Search for the cell housing the specified text and yield its (X, Y) center coordinate. 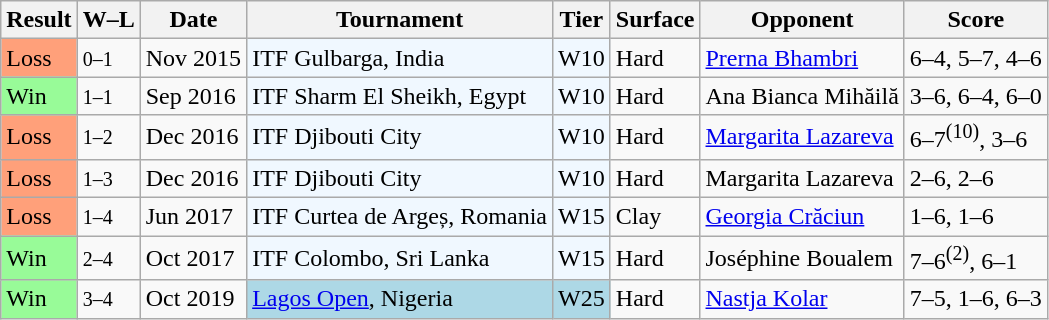
W25 (582, 299)
1–2 (108, 138)
Ana Bianca Mihăilă (802, 96)
0–1 (108, 58)
Sep 2016 (193, 96)
Jun 2017 (193, 217)
Lagos Open, Nigeria (400, 299)
7–5, 1–6, 6–3 (976, 299)
3–6, 6–4, 6–0 (976, 96)
6–7(10), 3–6 (976, 138)
Clay (655, 217)
W–L (108, 20)
Oct 2019 (193, 299)
1–3 (108, 178)
1–6, 1–6 (976, 217)
7–6(2), 6–1 (976, 258)
3–4 (108, 299)
Date (193, 20)
Oct 2017 (193, 258)
Surface (655, 20)
2–6, 2–6 (976, 178)
ITF Sharm El Sheikh, Egypt (400, 96)
ITF Curtea de Argeș, Romania (400, 217)
1–4 (108, 217)
Prerna Bhambri (802, 58)
Tournament (400, 20)
Score (976, 20)
Joséphine Boualem (802, 258)
Nov 2015 (193, 58)
Opponent (802, 20)
ITF Colombo, Sri Lanka (400, 258)
Nastja Kolar (802, 299)
Tier (582, 20)
Georgia Crăciun (802, 217)
Result (39, 20)
2–4 (108, 258)
1–1 (108, 96)
6–4, 5–7, 4–6 (976, 58)
ITF Gulbarga, India (400, 58)
